Output the [X, Y] coordinate of the center of the cell containing the given text.  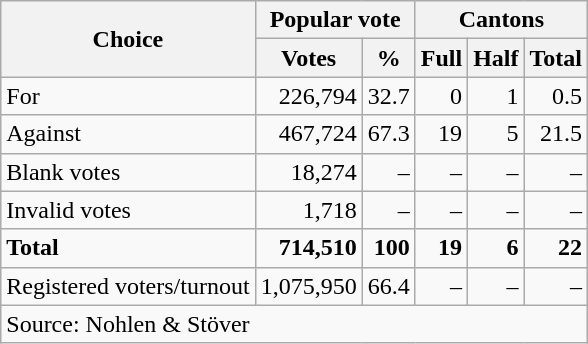
Against [128, 134]
67.3 [388, 134]
Source: Nohlen & Stöver [294, 324]
66.4 [388, 286]
714,510 [308, 248]
32.7 [388, 96]
1,075,950 [308, 286]
Full [441, 58]
For [128, 96]
22 [556, 248]
Choice [128, 39]
0.5 [556, 96]
Votes [308, 58]
Invalid votes [128, 210]
1 [496, 96]
Half [496, 58]
226,794 [308, 96]
Cantons [501, 20]
1,718 [308, 210]
100 [388, 248]
5 [496, 134]
467,724 [308, 134]
Blank votes [128, 172]
6 [496, 248]
Popular vote [335, 20]
18,274 [308, 172]
% [388, 58]
Registered voters/turnout [128, 286]
21.5 [556, 134]
0 [441, 96]
